Scan for the cell matching the given text and deliver its (x, y) coordinate at center. 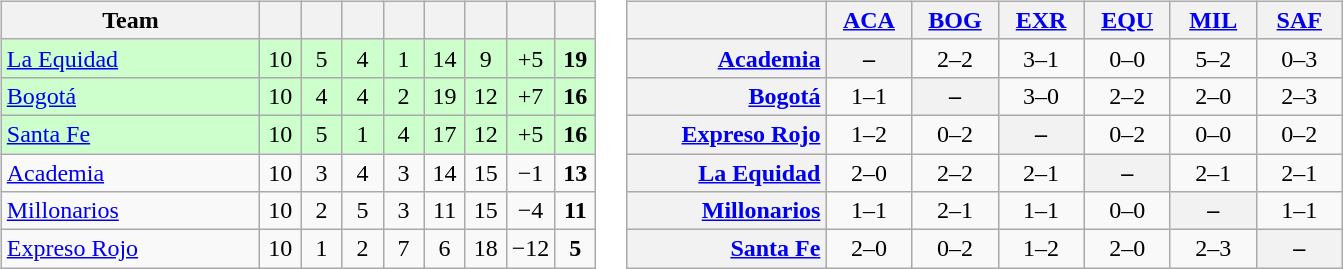
SAF (1299, 20)
0–3 (1299, 58)
7 (404, 249)
9 (486, 58)
3–0 (1041, 96)
EQU (1127, 20)
−1 (530, 173)
3–1 (1041, 58)
17 (444, 134)
5–2 (1213, 58)
−12 (530, 249)
6 (444, 249)
13 (576, 173)
+7 (530, 96)
BOG (955, 20)
−4 (530, 211)
Team (130, 20)
ACA (869, 20)
18 (486, 249)
EXR (1041, 20)
MIL (1213, 20)
